Output the [x, y] coordinate of the center of the cell containing the given text.  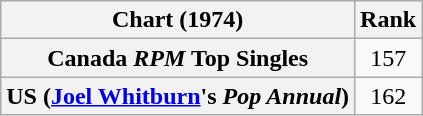
US (Joel Whitburn's Pop Annual) [178, 96]
157 [388, 58]
Chart (1974) [178, 20]
162 [388, 96]
Rank [388, 20]
Canada RPM Top Singles [178, 58]
